Output the [x, y] coordinate of the center of the cell containing the given text.  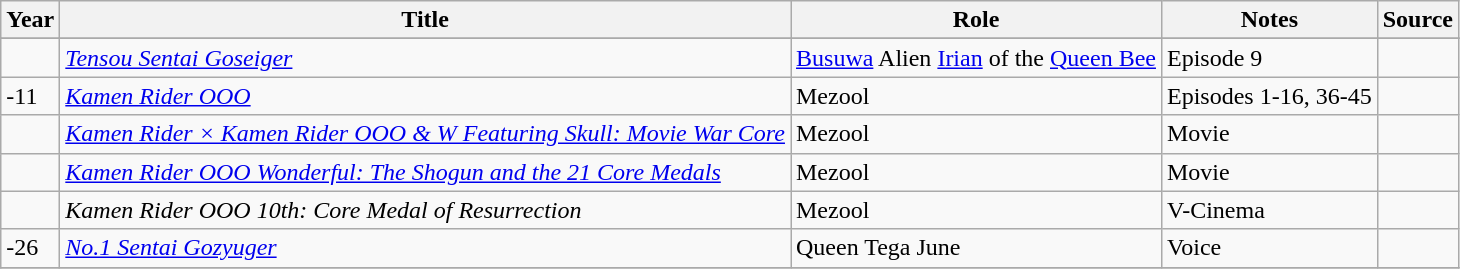
Voice [1269, 248]
Kamen Rider × Kamen Rider OOO & W Featuring Skull: Movie War Core [426, 134]
-11 [30, 96]
Notes [1269, 20]
Episodes 1-16, 36-45 [1269, 96]
Source [1418, 20]
Queen Tega June [976, 248]
Tensou Sentai Goseiger [426, 58]
Episode 9 [1269, 58]
Title [426, 20]
-26 [30, 248]
Kamen Rider OOO Wonderful: The Shogun and the 21 Core Medals [426, 172]
V-Cinema [1269, 210]
Role [976, 20]
Busuwa Alien Irian of the Queen Bee [976, 58]
Year [30, 20]
Kamen Rider OOO [426, 96]
Kamen Rider OOO 10th: Core Medal of Resurrection [426, 210]
No.1 Sentai Gozyuger [426, 248]
